Capture the cell that displays the provided text and extract its [X, Y] central coordinate. 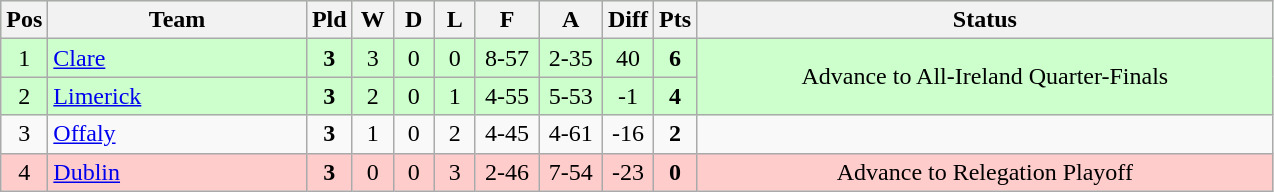
Pos [24, 20]
Dublin [178, 172]
8-57 [507, 58]
-23 [628, 172]
5-53 [571, 96]
Offaly [178, 134]
Limerick [178, 96]
Advance to Relegation Playoff [986, 172]
W [372, 20]
Clare [178, 58]
4-55 [507, 96]
Diff [628, 20]
4-45 [507, 134]
-1 [628, 96]
Status [986, 20]
L [454, 20]
D [414, 20]
Pld [329, 20]
Advance to All-Ireland Quarter-Finals [986, 77]
4-61 [571, 134]
2-46 [507, 172]
A [571, 20]
2-35 [571, 58]
-16 [628, 134]
6 [674, 58]
40 [628, 58]
Pts [674, 20]
Team [178, 20]
F [507, 20]
7-54 [571, 172]
